Pinpoint the cell where the given text exists, returning its [X, Y] midpoint coordinate. 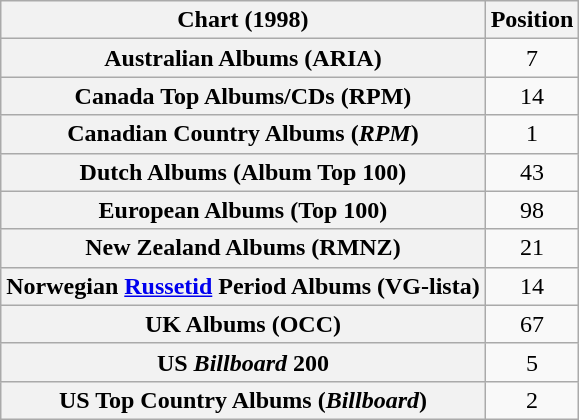
Dutch Albums (Album Top 100) [243, 172]
Canada Top Albums/CDs (RPM) [243, 96]
US Top Country Albums (Billboard) [243, 400]
UK Albums (OCC) [243, 324]
2 [532, 400]
Canadian Country Albums (RPM) [243, 134]
7 [532, 58]
98 [532, 210]
New Zealand Albums (RMNZ) [243, 248]
5 [532, 362]
Norwegian Russetid Period Albums (VG-lista) [243, 286]
US Billboard 200 [243, 362]
Chart (1998) [243, 20]
Australian Albums (ARIA) [243, 58]
67 [532, 324]
1 [532, 134]
43 [532, 172]
European Albums (Top 100) [243, 210]
21 [532, 248]
Position [532, 20]
